Extract the [x, y] coordinate from the center of the cell holding the provided text.  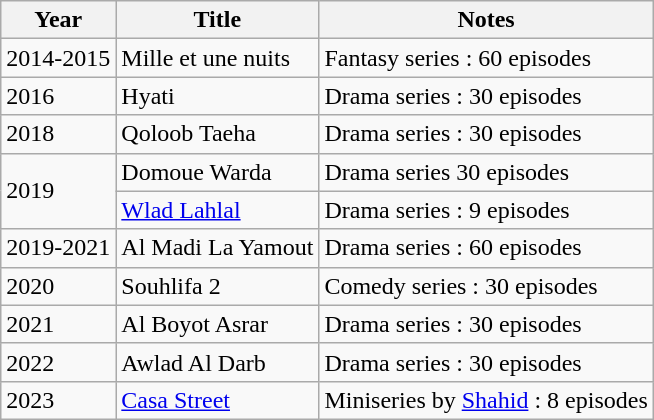
2020 [58, 286]
Year [58, 20]
2019-2021 [58, 248]
Fantasy series : 60 episodes [486, 58]
Drama series 30 episodes [486, 172]
Notes [486, 20]
Comedy series : 30 episodes [486, 286]
Qoloob Taeha [218, 134]
Hyati [218, 96]
Miniseries by Shahid : 8 episodes [486, 400]
Title [218, 20]
2023 [58, 400]
2016 [58, 96]
Domoue Warda [218, 172]
Drama series : 9 episodes [486, 210]
2021 [58, 324]
Mille et une nuits [218, 58]
Al Madi La Yamout [218, 248]
Casa Street [218, 400]
Awlad Al Darb [218, 362]
2014-2015 [58, 58]
2018 [58, 134]
Souhlifa 2 [218, 286]
Wlad Lahlal [218, 210]
2019 [58, 191]
Drama series : 60 episodes [486, 248]
Al Boyot Asrar [218, 324]
2022 [58, 362]
